Locate the cell with the specified text and output its [X, Y] center coordinate. 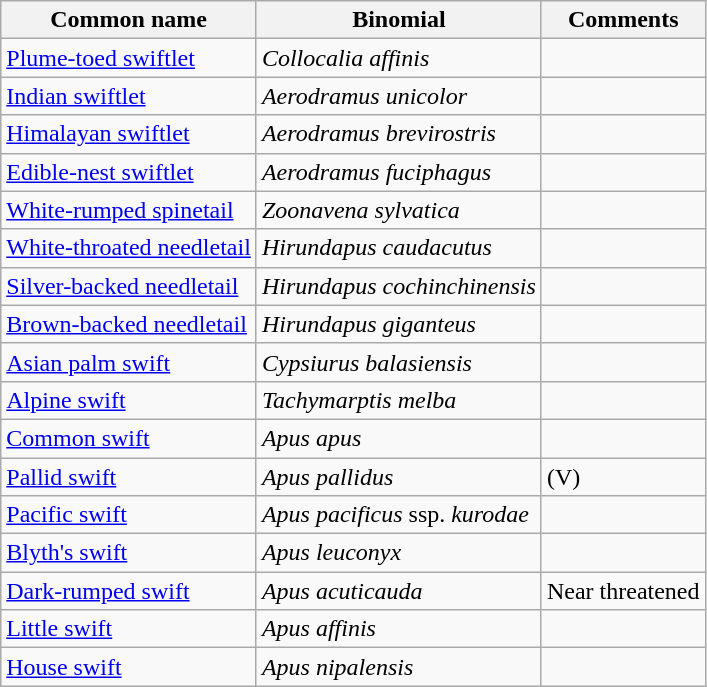
Silver-backed needletail [129, 286]
Dark-rumped swift [129, 591]
Himalayan swiftlet [129, 134]
Apus nipalensis [398, 667]
Apus pacificus ssp. kurodae [398, 515]
Plume-toed swiftlet [129, 58]
Common name [129, 20]
Hirundapus cochinchinensis [398, 286]
Apus affinis [398, 629]
White-throated needletail [129, 248]
Apus acuticauda [398, 591]
Apus pallidus [398, 477]
Indian swiftlet [129, 96]
Brown-backed needletail [129, 324]
White-rumped spinetail [129, 210]
Tachymarptis melba [398, 400]
Apus apus [398, 438]
House swift [129, 667]
Alpine swift [129, 400]
Zoonavena sylvatica [398, 210]
Hirundapus giganteus [398, 324]
Common swift [129, 438]
Near threatened [623, 591]
Apus leuconyx [398, 553]
Aerodramus fuciphagus [398, 172]
Comments [623, 20]
Asian palm swift [129, 362]
Pacific swift [129, 515]
Blyth's swift [129, 553]
Binomial [398, 20]
Aerodramus brevirostris [398, 134]
Cypsiurus balasiensis [398, 362]
Little swift [129, 629]
Aerodramus unicolor [398, 96]
Edible-nest swiftlet [129, 172]
Hirundapus caudacutus [398, 248]
Collocalia affinis [398, 58]
(V) [623, 477]
Pallid swift [129, 477]
